Search for the cell housing the specified text and yield its (x, y) center coordinate. 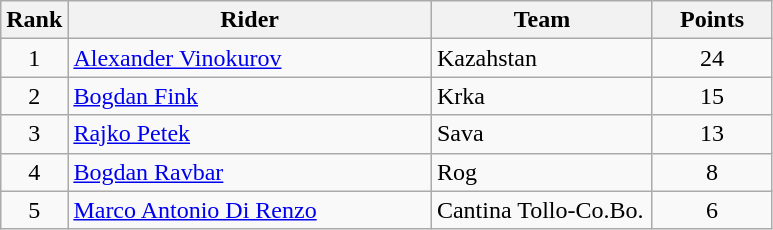
Marco Antonio Di Renzo (250, 210)
Kazahstan (542, 58)
15 (712, 96)
13 (712, 134)
Bogdan Fink (250, 96)
Alexander Vinokurov (250, 58)
3 (34, 134)
Rajko Petek (250, 134)
Rog (542, 172)
2 (34, 96)
4 (34, 172)
Sava (542, 134)
6 (712, 210)
Team (542, 20)
Rider (250, 20)
Bogdan Ravbar (250, 172)
1 (34, 58)
Cantina Tollo-Co.Bo. (542, 210)
Points (712, 20)
Rank (34, 20)
Krka (542, 96)
24 (712, 58)
8 (712, 172)
5 (34, 210)
